Return the (x, y) coordinate for the center point of the cell that contains the specified text.  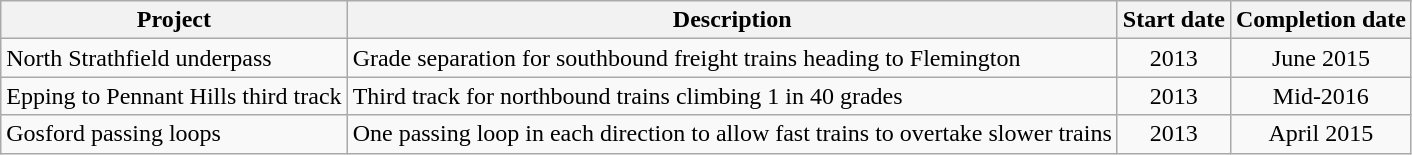
Completion date (1320, 20)
Epping to Pennant Hills third track (174, 96)
April 2015 (1320, 134)
One passing loop in each direction to allow fast trains to overtake slower trains (732, 134)
Start date (1174, 20)
Description (732, 20)
June 2015 (1320, 58)
Grade separation for southbound freight trains heading to Flemington (732, 58)
North Strathfield underpass (174, 58)
Gosford passing loops (174, 134)
Mid-2016 (1320, 96)
Project (174, 20)
Third track for northbound trains climbing 1 in 40 grades (732, 96)
